Return (X, Y) of the center of cell containing provided text 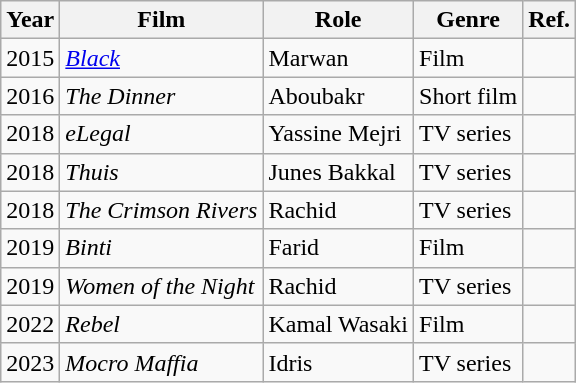
Yassine Mejri (338, 134)
Short film (468, 96)
2015 (30, 58)
Black (162, 58)
The Dinner (162, 96)
Genre (468, 20)
Binti (162, 248)
Idris (338, 362)
2016 (30, 96)
Aboubakr (338, 96)
Women of the Night (162, 286)
Role (338, 20)
Rebel (162, 324)
Kamal Wasaki (338, 324)
Junes Bakkal (338, 172)
The Crimson Rivers (162, 210)
2023 (30, 362)
Marwan (338, 58)
eLegal (162, 134)
2022 (30, 324)
Farid (338, 248)
Ref. (550, 20)
Mocro Maffia (162, 362)
Year (30, 20)
Thuis (162, 172)
